Extract the (x, y) coordinate from the center of the cell holding the provided text.  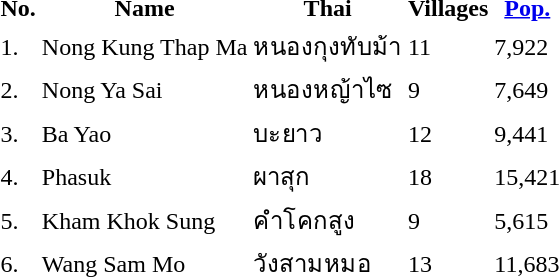
18 (448, 176)
Nong Kung Thap Ma (144, 46)
ผาสุก (328, 176)
Kham Khok Sung (144, 220)
บะยาว (328, 133)
Nong Ya Sai (144, 90)
หนองหญ้าไซ (328, 90)
Ba Yao (144, 133)
Phasuk (144, 176)
11 (448, 46)
หนองกุงทับม้า (328, 46)
คำโคกสูง (328, 220)
12 (448, 133)
